For the text-containing cell, return its midpoint in (X, Y) coordinate format. 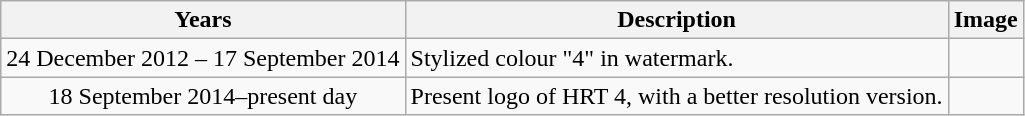
Years (203, 20)
Description (676, 20)
Stylized colour "4" in watermark. (676, 58)
18 September 2014–present day (203, 96)
Image (986, 20)
24 December 2012 – 17 September 2014 (203, 58)
Present logo of HRT 4, with a better resolution version. (676, 96)
